Scan for the cell matching the given text and deliver its (x, y) coordinate at center. 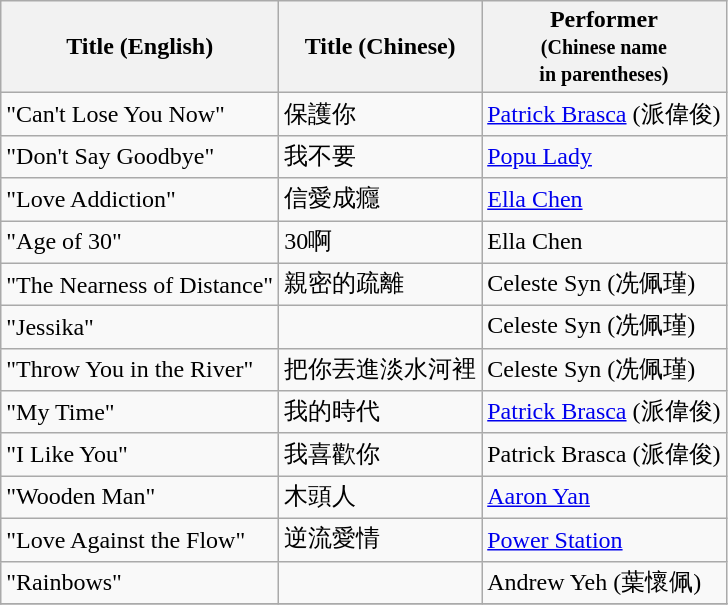
"My Time" (140, 412)
我的時代 (380, 412)
30啊 (380, 242)
"Age of 30" (140, 242)
"Jessika" (140, 328)
Andrew Yeh (葉懷佩) (604, 582)
信愛成癮 (380, 200)
把你丟進淡水河裡 (380, 370)
木頭人 (380, 498)
"Throw You in the River" (140, 370)
"The Nearness of Distance" (140, 284)
"Rainbows" (140, 582)
Aaron Yan (604, 498)
Popu Lady (604, 156)
"I Like You" (140, 454)
Power Station (604, 540)
Title (English) (140, 47)
我不要 (380, 156)
"Love Addiction" (140, 200)
逆流愛情 (380, 540)
我喜歡你 (380, 454)
親密的疏離 (380, 284)
Performer (Chinese name in parentheses) (604, 47)
"Can't Lose You Now" (140, 114)
"Don't Say Goodbye" (140, 156)
Title (Chinese) (380, 47)
"Love Against the Flow" (140, 540)
"Wooden Man" (140, 498)
保護你 (380, 114)
